Determine the [X, Y] coordinate at the center of the cell enclosing the given text.  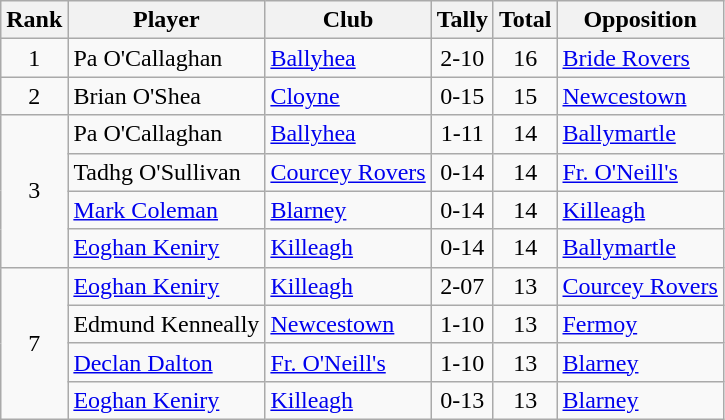
Declan Dalton [166, 362]
2-07 [462, 286]
Brian O'Shea [166, 96]
0-13 [462, 400]
Rank [34, 20]
Player [166, 20]
15 [525, 96]
Fermoy [640, 324]
1-11 [462, 134]
1 [34, 58]
7 [34, 343]
Tally [462, 20]
Club [348, 20]
0-15 [462, 96]
2 [34, 96]
Tadhg O'Sullivan [166, 172]
Edmund Kenneally [166, 324]
Mark Coleman [166, 210]
Bride Rovers [640, 58]
Cloyne [348, 96]
Total [525, 20]
Opposition [640, 20]
3 [34, 191]
16 [525, 58]
2-10 [462, 58]
